Output the (X, Y) coordinate of the center of the cell containing the given text.  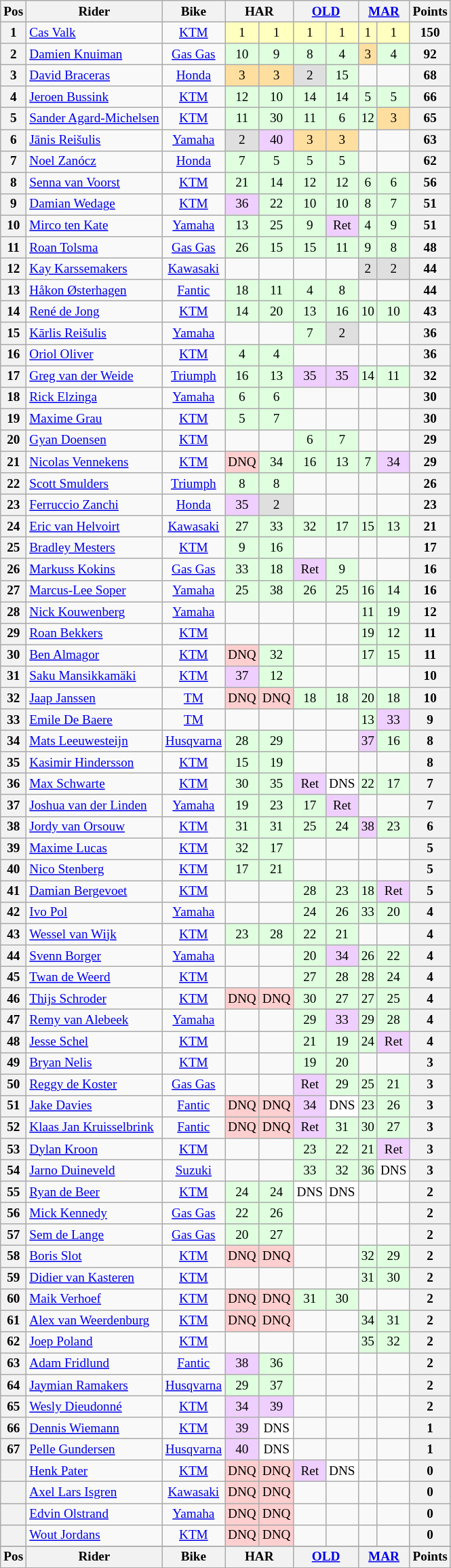
Dennis Wiemann (95, 1428)
50 (14, 1085)
42 (14, 913)
Max Schwarte (95, 784)
Reggy de Koster (95, 1085)
Nico Stenberg (95, 870)
Pelle Gundersen (95, 1449)
Bryan Nelis (95, 1063)
61 (14, 1321)
Thijs Schroder (95, 999)
150 (430, 33)
Axel Lars Isgren (95, 1493)
Noel Zanócz (95, 161)
Boris Slot (95, 1257)
Jordy van Orsouw (95, 827)
Damian Wedage (95, 204)
Ferruccio Zanchi (95, 505)
Jaap Janssen (95, 698)
68 (430, 75)
Jeroen Bussink (95, 97)
Jarno Duineveld (95, 1170)
Scott Smulders (95, 484)
59 (14, 1278)
47 (14, 1020)
Markuss Kokins (95, 569)
45 (14, 977)
Saku Mansikkamäki (95, 676)
Marcus-Lee Soper (95, 591)
Jake Davies (95, 1106)
Maxime Lucas (95, 849)
53 (14, 1149)
Ivo Pol (95, 913)
Mats Leeuwesteijn (95, 741)
Suzuki (193, 1170)
Jesse Schel (95, 1041)
Joshua van der Linden (95, 805)
Håkon Østerhagen (95, 290)
Maik Verhoef (95, 1299)
Edvin Olstrand (95, 1514)
55 (14, 1192)
René de Jong (95, 312)
Twan de Weerd (95, 977)
Jānis Reišulis (95, 140)
Nick Kouwenberg (95, 612)
58 (14, 1257)
Wesly Dieudonné (95, 1407)
Damian Bergevoet (95, 892)
Wout Jordans (95, 1535)
Wessel van Wijk (95, 934)
Henk Pater (95, 1471)
Damien Knuiman (95, 54)
Kay Karssemakers (95, 269)
Sem de Lange (95, 1235)
David Braceras (95, 75)
Bradley Mesters (95, 548)
60 (14, 1299)
Gyan Doensen (95, 440)
Svenn Borger (95, 956)
52 (14, 1128)
67 (14, 1449)
Ryan de Beer (95, 1192)
49 (14, 1063)
Emile De Baere (95, 720)
Didier van Kasteren (95, 1278)
Joep Poland (95, 1342)
Roan Tolsma (95, 248)
Kārlis Reišulis (95, 333)
Kasimir Hindersson (95, 763)
Remy van Alebeek (95, 1020)
46 (14, 999)
Alex van Weerdenburg (95, 1321)
Jaymian Ramakers (95, 1385)
Roan Bekkers (95, 634)
Dylan Kroon (95, 1149)
Eric van Helvoirt (95, 527)
Mirco ten Kate (95, 226)
Klaas Jan Kruisselbrink (95, 1128)
Maxime Grau (95, 419)
Cas Valk (95, 33)
92 (430, 54)
54 (14, 1170)
64 (14, 1385)
Senna van Voorst (95, 183)
Oriol Oliver (95, 355)
Nicolas Vennekens (95, 462)
Rick Elzinga (95, 398)
Adam Fridlund (95, 1364)
Sander Agard-Michelsen (95, 119)
Ben Almagor (95, 655)
57 (14, 1235)
Greg van der Weide (95, 376)
41 (14, 892)
Mick Kennedy (95, 1213)
